Determine the [X, Y] coordinate at the center of the cell enclosing the given text.  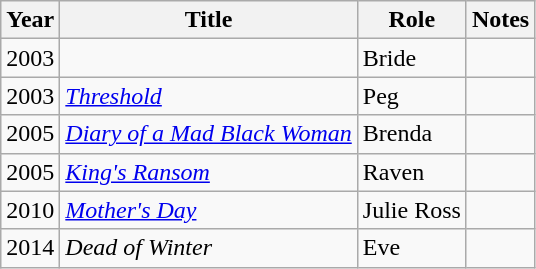
Eve [412, 248]
Brenda [412, 134]
Notes [500, 20]
Title [208, 20]
Bride [412, 58]
Role [412, 20]
2014 [30, 248]
Mother's Day [208, 210]
2010 [30, 210]
Dead of Winter [208, 248]
Peg [412, 96]
Year [30, 20]
Diary of a Mad Black Woman [208, 134]
Threshold [208, 96]
Raven [412, 172]
King's Ransom [208, 172]
Julie Ross [412, 210]
